Output the [x, y] coordinate of the center of the cell containing the given text.  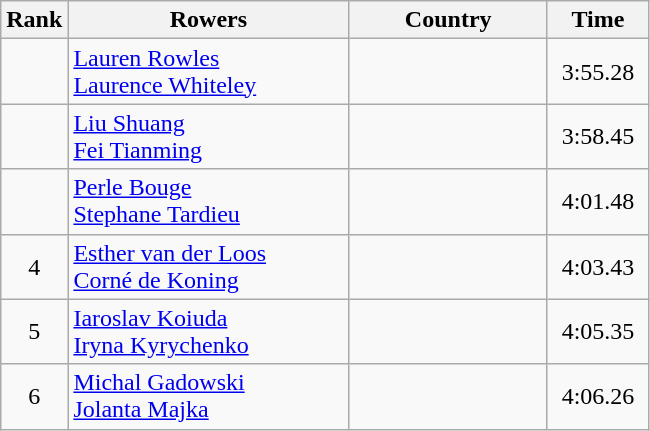
Perle BougeStephane Tardieu [208, 202]
Liu ShuangFei Tianming [208, 136]
6 [34, 396]
Rank [34, 20]
4:01.48 [598, 202]
Time [598, 20]
Rowers [208, 20]
5 [34, 332]
Esther van der LoosCorné de Koning [208, 266]
Country [448, 20]
4:03.43 [598, 266]
4:05.35 [598, 332]
3:55.28 [598, 72]
3:58.45 [598, 136]
Lauren RowlesLaurence Whiteley [208, 72]
Michal GadowskiJolanta Majka [208, 396]
Iaroslav KoiudaIryna Kyrychenko [208, 332]
4:06.26 [598, 396]
4 [34, 266]
